Return the (X, Y) coordinate for the center point of the cell that contains the specified text.  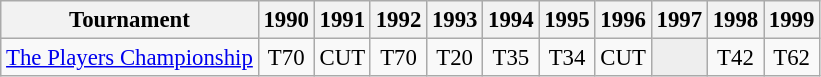
1993 (455, 20)
T34 (567, 58)
1994 (511, 20)
1997 (679, 20)
T42 (735, 58)
1991 (342, 20)
T20 (455, 58)
The Players Championship (130, 58)
1990 (286, 20)
T35 (511, 58)
1999 (792, 20)
1992 (398, 20)
T62 (792, 58)
Tournament (130, 20)
1996 (623, 20)
1998 (735, 20)
1995 (567, 20)
